Return (X, Y) of the center of cell containing provided text 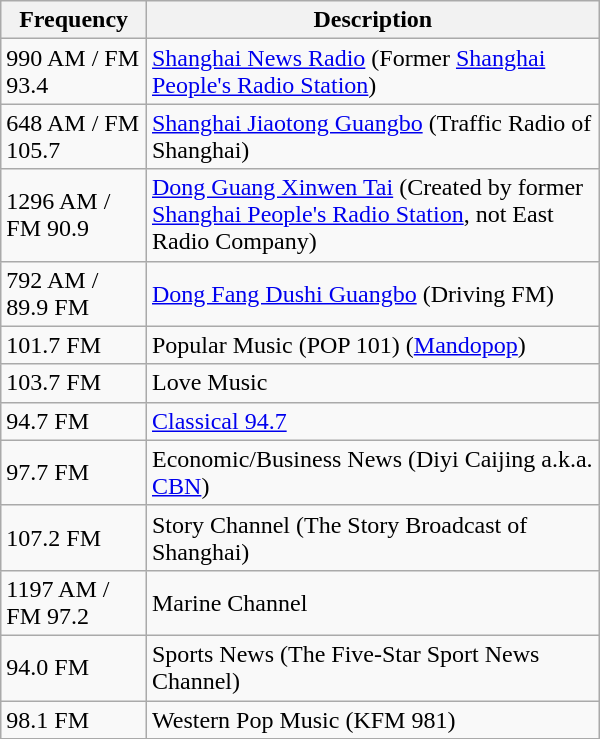
Frequency (74, 20)
Western Pop Music (KFM 981) (372, 719)
Dong Guang Xinwen Tai (Created by former Shanghai People's Radio Station, not East Radio Company) (372, 215)
Love Music (372, 383)
94.7 FM (74, 421)
1296 AM / FM 90.9 (74, 215)
Economic/Business News (Diyi Caijing a.k.a. CBN) (372, 472)
990 AM / FM 93.4 (74, 72)
1197 AM / FM 97.2 (74, 602)
Sports News (The Five-Star Sport News Channel) (372, 668)
94.0 FM (74, 668)
98.1 FM (74, 719)
Story Channel (The Story Broadcast of Shanghai) (372, 538)
648 AM / FM 105.7 (74, 136)
103.7 FM (74, 383)
Popular Music (POP 101) (Mandopop) (372, 345)
Classical 94.7 (372, 421)
107.2 FM (74, 538)
Marine Channel (372, 602)
Dong Fang Dushi Guangbo (Driving FM) (372, 294)
792 AM / 89.9 FM (74, 294)
Shanghai Jiaotong Guangbo (Traffic Radio of Shanghai) (372, 136)
Description (372, 20)
97.7 FM (74, 472)
Shanghai News Radio (Former Shanghai People's Radio Station) (372, 72)
101.7 FM (74, 345)
